Locate the cell with the specified text and output its (x, y) center coordinate. 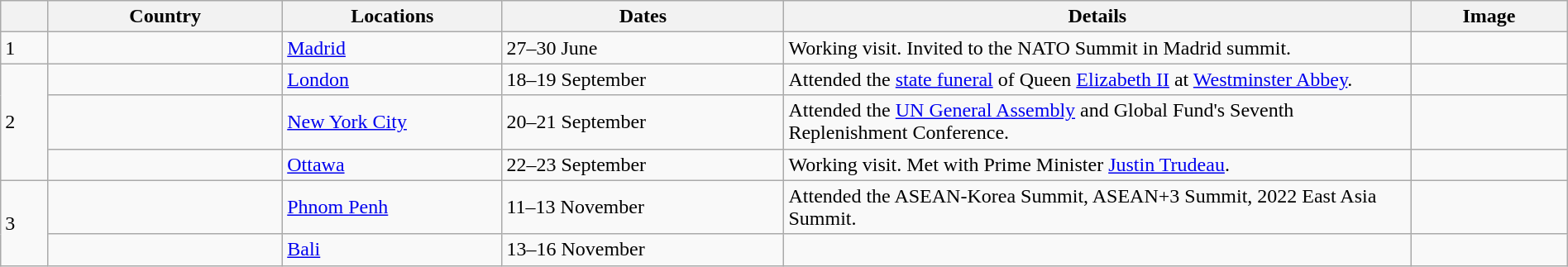
Working visit. Met with Prime Minister Justin Trudeau. (1097, 164)
Image (1489, 17)
18–19 September (643, 79)
Working visit. Invited to the NATO Summit in Madrid summit. (1097, 48)
Madrid (392, 48)
3 (25, 223)
13–16 November (643, 250)
Attended the ASEAN-Korea Summit, ASEAN+3 Summit, 2022 East Asia Summit. (1097, 207)
Details (1097, 17)
London (392, 79)
1 (25, 48)
Attended the UN General Assembly and Global Fund's Seventh Replenishment Conference. (1097, 122)
Country (165, 17)
Bali (392, 250)
Ottawa (392, 164)
20–21 September (643, 122)
11–13 November (643, 207)
2 (25, 122)
Dates (643, 17)
Attended the state funeral of Queen Elizabeth II at Westminster Abbey. (1097, 79)
New York City (392, 122)
Phnom Penh (392, 207)
Locations (392, 17)
22–23 September (643, 164)
27–30 June (643, 48)
